Locate the cell with the specified text and output its [x, y] center coordinate. 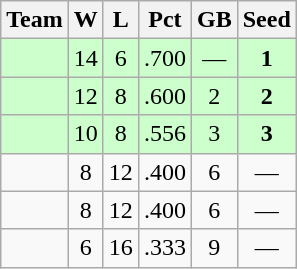
.600 [164, 96]
1 [266, 58]
Pct [164, 20]
Seed [266, 20]
L [120, 20]
.556 [164, 134]
W [86, 20]
16 [120, 248]
10 [86, 134]
9 [214, 248]
14 [86, 58]
.333 [164, 248]
GB [214, 20]
.700 [164, 58]
Team [35, 20]
